From the cell containing the given text, extract its center point as [x, y] coordinate. 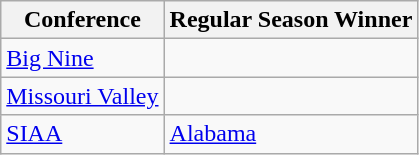
Missouri Valley [82, 96]
SIAA [82, 134]
Regular Season Winner [291, 20]
Big Nine [82, 58]
Conference [82, 20]
Alabama [291, 134]
